Find where the given text appears and provide that cell's center as (x, y) coordinate. 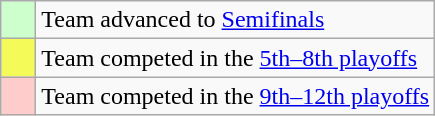
Team competed in the 9th–12th playoffs (236, 96)
Team advanced to Semifinals (236, 20)
Team competed in the 5th–8th playoffs (236, 58)
